For the text-containing cell, return its midpoint in [X, Y] coordinate format. 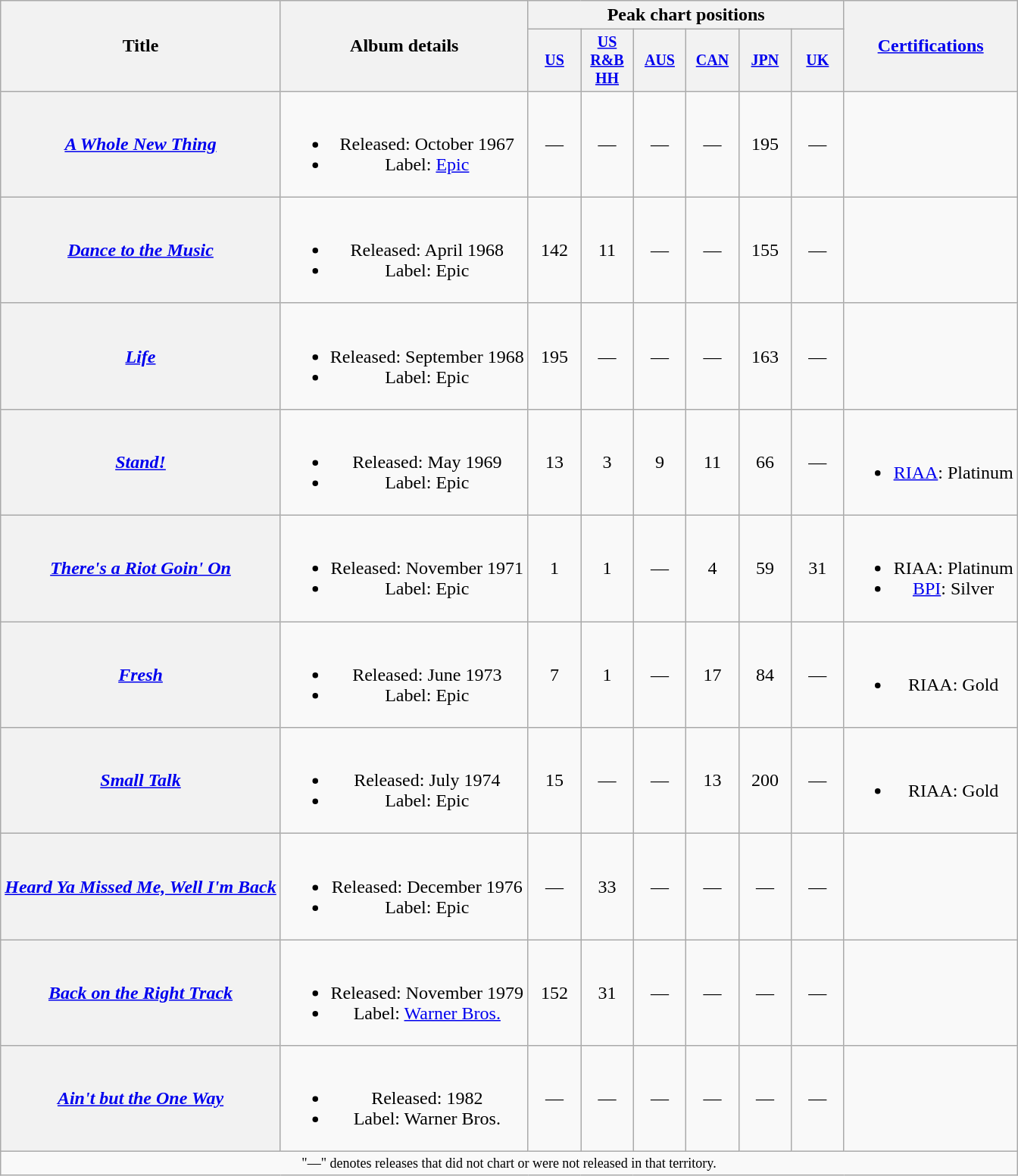
Small Talk [141, 781]
Released: July 1974Label: Epic [404, 781]
Fresh [141, 675]
Released: May 1969Label: Epic [404, 462]
163 [765, 356]
Released: December 1976Label: Epic [404, 887]
Dance to the Music [141, 250]
Stand! [141, 462]
33 [607, 887]
142 [554, 250]
Heard Ya Missed Me, Well I'm Back [141, 887]
Released: 1982Label: Warner Bros. [404, 1099]
15 [554, 781]
AUS [659, 61]
59 [765, 569]
There's a Riot Goin' On [141, 569]
US [554, 61]
Back on the Right Track [141, 993]
17 [712, 675]
9 [659, 462]
Album details [404, 46]
Certifications [930, 46]
A Whole New Thing [141, 144]
Released: October 1967Label: Epic [404, 144]
JPN [765, 61]
4 [712, 569]
CAN [712, 61]
UK [818, 61]
3 [607, 462]
Released: November 1971Label: Epic [404, 569]
RIAA: PlatinumBPI: Silver [930, 569]
USR&BHH [607, 61]
Peak chart positions [686, 15]
7 [554, 675]
"—" denotes releases that did not chart or were not released in that territory. [509, 1163]
Released: November 1979Label: Warner Bros. [404, 993]
Title [141, 46]
Ain't but the One Way [141, 1099]
200 [765, 781]
Released: April 1968Label: Epic [404, 250]
RIAA: Platinum [930, 462]
Life [141, 356]
Released: June 1973Label: Epic [404, 675]
155 [765, 250]
84 [765, 675]
66 [765, 462]
152 [554, 993]
Released: September 1968Label: Epic [404, 356]
